Find where the given text appears and provide that cell's center as [X, Y] coordinate. 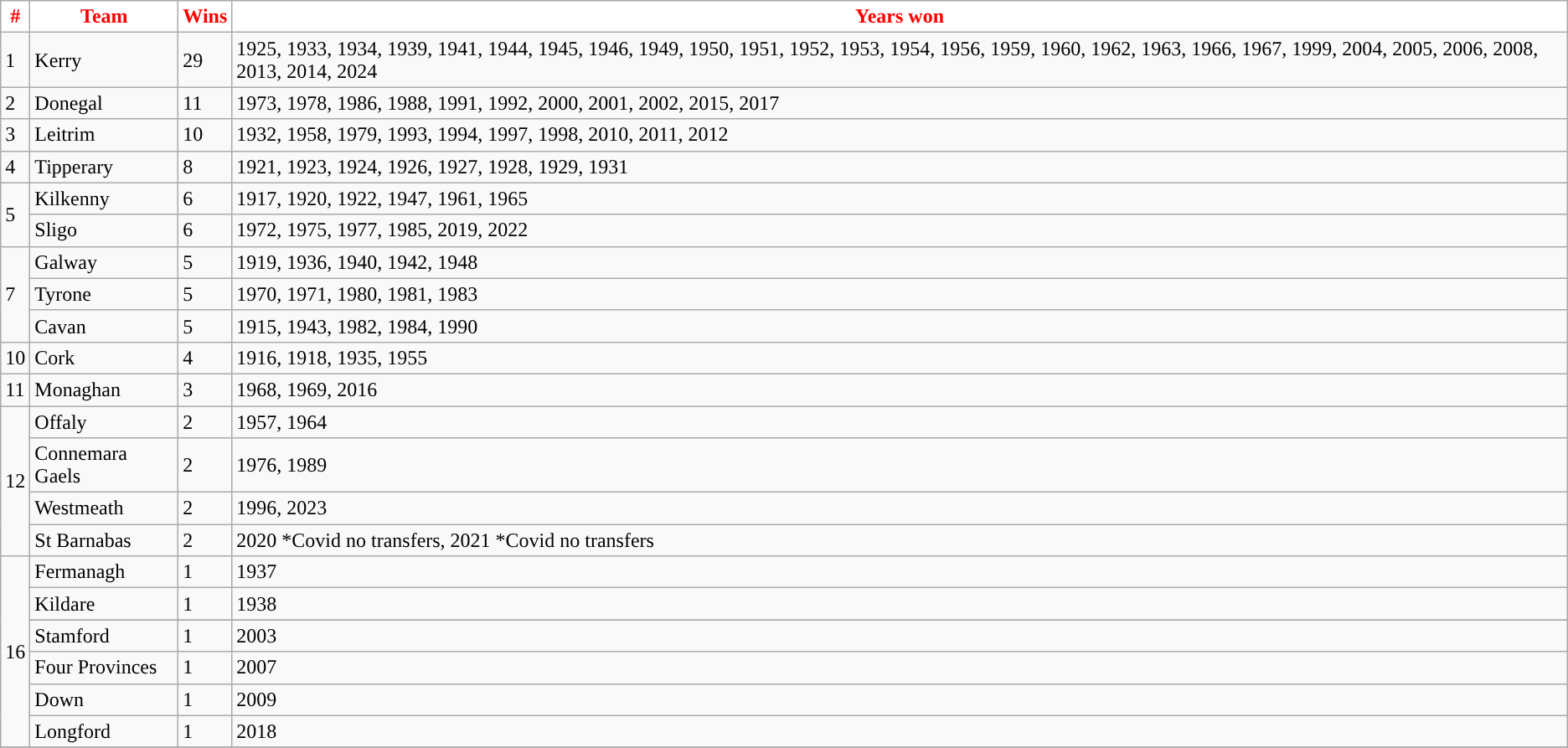
Longford [104, 731]
Team [104, 17]
16 [15, 652]
2020 *Covid no transfers, 2021 *Covid no transfers [900, 540]
1919, 1936, 1940, 1942, 1948 [900, 262]
12 [15, 481]
1968, 1969, 2016 [900, 389]
Cavan [104, 326]
St Barnabas [104, 540]
1996, 2023 [900, 508]
2003 [900, 636]
Years won [900, 17]
1921, 1923, 1924, 1926, 1927, 1928, 1929, 1931 [900, 167]
1916, 1918, 1935, 1955 [900, 358]
Kildare [104, 604]
1915, 1943, 1982, 1984, 1990 [900, 326]
# [15, 17]
Leitrim [104, 135]
Cork [104, 358]
1957, 1964 [900, 421]
2009 [900, 699]
Westmeath [104, 508]
Stamford [104, 636]
Offaly [104, 421]
Wins [205, 17]
Four Provinces [104, 668]
Fermanagh [104, 572]
Tipperary [104, 167]
1938 [900, 604]
1970, 1971, 1980, 1981, 1983 [900, 294]
1932, 1958, 1979, 1993, 1994, 1997, 1998, 2010, 2011, 2012 [900, 135]
1973, 1978, 1986, 1988, 1991, 1992, 2000, 2001, 2002, 2015, 2017 [900, 103]
Tyrone [104, 294]
Connemara Gaels [104, 466]
29 [205, 60]
1972, 1975, 1977, 1985, 2019, 2022 [900, 230]
1976, 1989 [900, 466]
1937 [900, 572]
Sligo [104, 230]
7 [15, 294]
2007 [900, 668]
Monaghan [104, 389]
2018 [900, 731]
Donegal [104, 103]
Kilkenny [104, 199]
Down [104, 699]
Galway [104, 262]
Kerry [104, 60]
1917, 1920, 1922, 1947, 1961, 1965 [900, 199]
8 [205, 167]
